Provide the [x, y] coordinate of the cell's center where the given text is located.  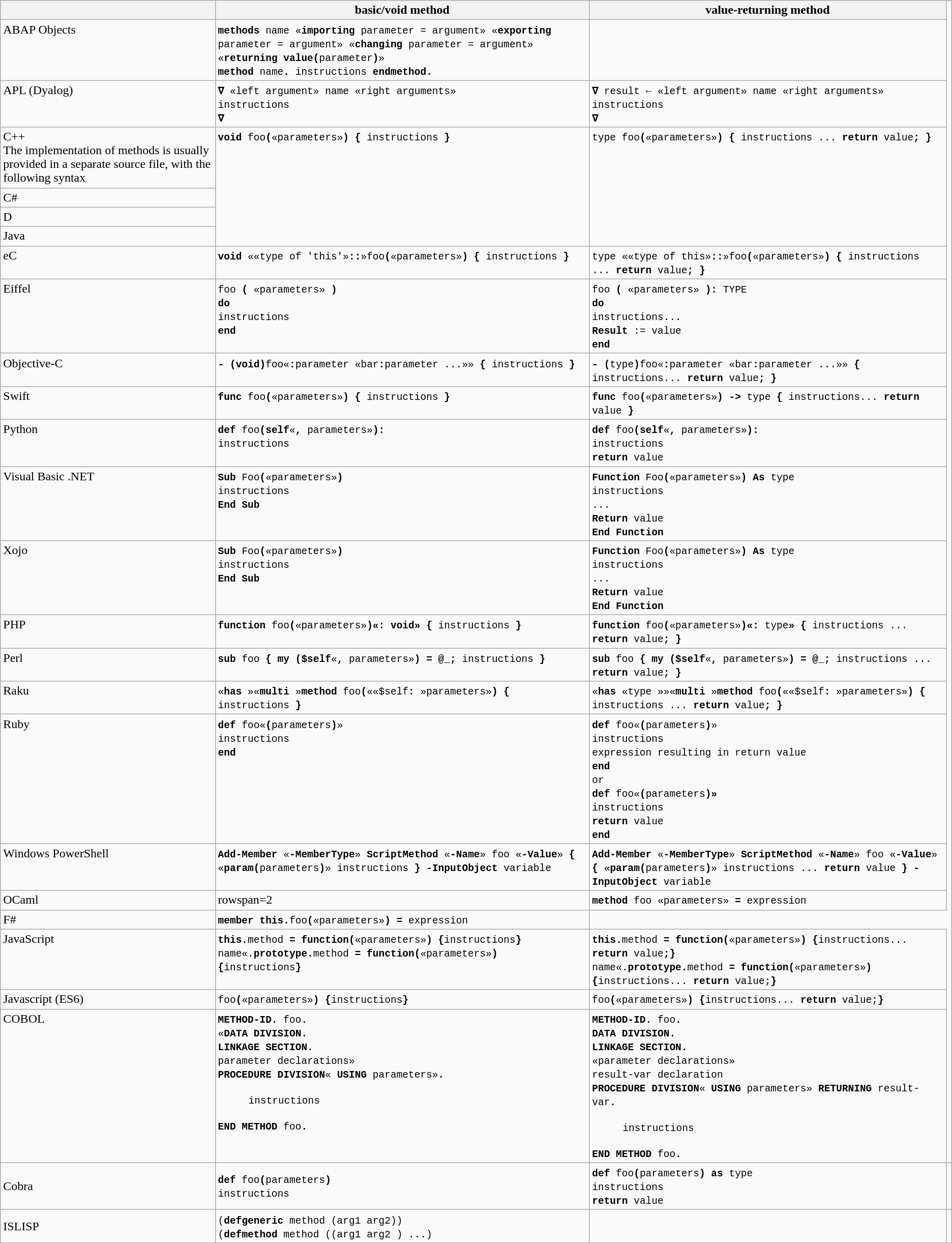
∇ «left argument» name «right arguments»instructions∇ [402, 104]
«has «type »»«multi »method foo(««$self: »parameters») { instructions ... return value; } [768, 698]
def foo(self«, parameters»): instructions return value [768, 443]
- (type)foo«:parameter «bar:parameter ...»» { instructions... return value; } [768, 369]
Python [108, 443]
C++The implementation of methods is usually provided in a separate source file, with the following syntax [108, 158]
func foo(«parameters») -> type { instructions... return value } [768, 403]
Java [108, 236]
def foo(self«, parameters»): instructions [402, 443]
F# [108, 919]
def foo(parameters) instructions [402, 1186]
def foo«(parameters)» instructions expression resulting in return value end or def foo«(parameters)» instructions return value end [768, 779]
eC [108, 263]
C# [108, 197]
Xojo [108, 578]
type ««type of this»::»foo(«parameters») { instructions ... return value; } [768, 263]
«has »«multi »method foo(««$self: »parameters») { instructions } [402, 698]
rowspan=2 [402, 900]
∇ result ← «left argument» name «right arguments»instructions∇ [768, 104]
ABAP Objects [108, 50]
Cobra [108, 1186]
Add-Member «-MemberType» ScriptMethod «-Name» foo «-Value» { «param(parameters)» instructions } -InputObject variable [402, 867]
PHP [108, 632]
function foo(«parameters»)«: type» { instructions ... return value; } [768, 632]
foo ( «parameters» ): TYPE do instructions... Result := value end [768, 316]
this.method = function(«parameters») {instructions} name«.prototype.method = function(«parameters») {instructions} [402, 960]
Ruby [108, 779]
def foo«(parameters)» instructions end [402, 779]
OCaml [108, 900]
type foo(«parameters») { instructions ... return value; } [768, 186]
Eiffel [108, 316]
void foo(«parameters») { instructions } [402, 186]
value-returning method [768, 10]
Add-Member «-MemberType» ScriptMethod «-Name» foo «-Value» { «param(parameters)» instructions ... return value } -InputObject variable [768, 867]
COBOL [108, 1086]
METHOD-ID. foo.«DATA DIVISION.LINKAGE SECTION.parameter declarations»PROCEDURE DIVISION« USING parameters».instructions END METHOD foo. [402, 1086]
func foo(«parameters») { instructions } [402, 403]
this.method = function(«parameters») {instructions... return value;} name«.prototype.method = function(«parameters») {instructions... return value;} [768, 960]
(defgeneric method (arg1 arg2))(defmethod method ((arg1 arg2 ) ...) [402, 1226]
- (void)foo«:parameter «bar:parameter ...»» { instructions } [402, 369]
void ««type of 'this'»::»foo(«parameters») { instructions } [402, 263]
foo(«parameters») {instructions... return value;} [768, 999]
APL (Dyalog) [108, 104]
basic/void method [402, 10]
foo(«parameters») {instructions} [402, 999]
Objective-C [108, 369]
Javascript (ES6) [108, 999]
Visual Basic .NET [108, 503]
sub foo { my ($self«, parameters») = @_; instructions } [402, 664]
Perl [108, 664]
Raku [108, 698]
JavaScript [108, 960]
member this.foo(«parameters») = expression [402, 919]
function foo(«parameters»)«: void» { instructions } [402, 632]
D [108, 217]
method foo «parameters» = expression [768, 900]
foo ( «parameters» ) do instructions end [402, 316]
Swift [108, 403]
def foo(parameters) as type instructions return value [768, 1186]
Windows PowerShell [108, 867]
ISLISP [108, 1226]
sub foo { my ($self«, parameters») = @_; instructions ... return value; } [768, 664]
